From the cell containing the given text, extract its center point as [X, Y] coordinate. 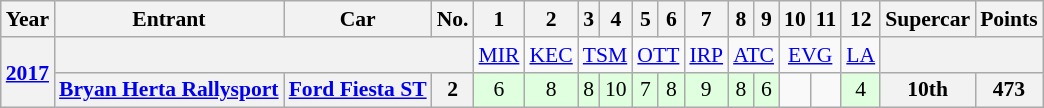
Bryan Herta Rallysport [169, 90]
Ford Fiesta ST [358, 90]
LA [860, 55]
MIR [500, 55]
Supercar [928, 19]
1 [500, 19]
3 [589, 19]
EVG [810, 55]
473 [1009, 90]
Points [1009, 19]
KEC [550, 55]
TSM [606, 55]
ATC [754, 55]
2017 [28, 72]
12 [860, 19]
10th [928, 90]
Car [358, 19]
Entrant [169, 19]
No. [453, 19]
Year [28, 19]
5 [645, 19]
IRP [706, 55]
11 [826, 19]
OTT [658, 55]
